Provide the [X, Y] coordinate of the cell's center where the given text is located.  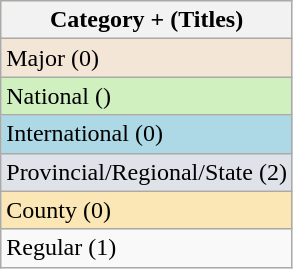
National () [147, 96]
Category + (Titles) [147, 20]
County (0) [147, 210]
Provincial/Regional/State (2) [147, 172]
Regular (1) [147, 248]
International (0) [147, 134]
Major (0) [147, 58]
